Extract the [X, Y] coordinate from the center of the cell holding the provided text.  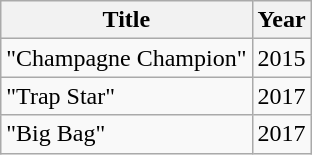
Title [126, 20]
"Champagne Champion" [126, 58]
Year [282, 20]
"Trap Star" [126, 96]
2015 [282, 58]
"Big Bag" [126, 134]
